Return the (X, Y) coordinate for the center point of the cell that contains the specified text.  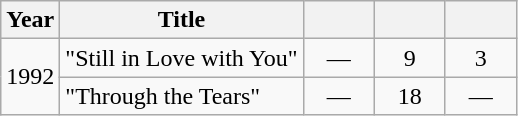
Year (30, 20)
1992 (30, 77)
Title (182, 20)
3 (480, 58)
"Through the Tears" (182, 96)
"Still in Love with You" (182, 58)
9 (410, 58)
18 (410, 96)
